Detect which cell encompasses the target text, then output its [x, y] center coordinate. 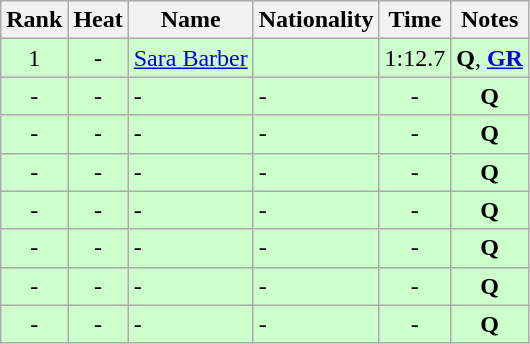
Rank [34, 20]
Nationality [316, 20]
Name [190, 20]
Sara Barber [190, 58]
Heat [98, 20]
Notes [490, 20]
1 [34, 58]
Time [415, 20]
Q, GR [490, 58]
1:12.7 [415, 58]
